Identify which cell holds the provided text, then report its (X, Y) central coordinate. 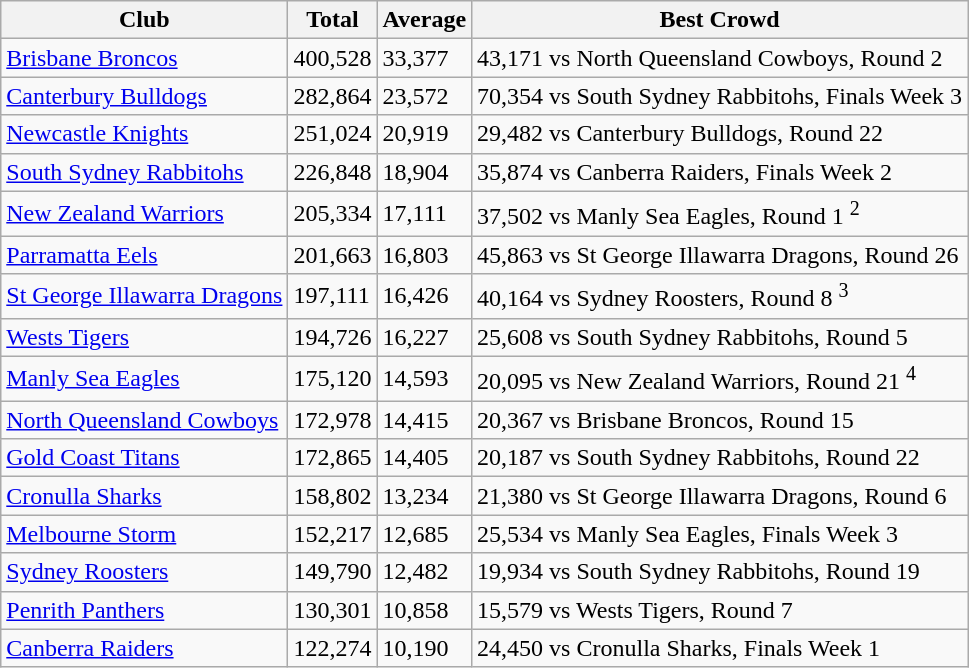
172,865 (332, 458)
70,354 vs South Sydney Rabbitohs, Finals Week 3 (720, 96)
18,904 (424, 172)
13,234 (424, 496)
Manly Sea Eagles (144, 378)
Sydney Roosters (144, 572)
10,190 (424, 648)
Best Crowd (720, 20)
282,864 (332, 96)
226,848 (332, 172)
Canberra Raiders (144, 648)
17,111 (424, 214)
Melbourne Storm (144, 534)
175,120 (332, 378)
New Zealand Warriors (144, 214)
Parramatta Eels (144, 255)
201,663 (332, 255)
20,919 (424, 134)
21,380 vs St George Illawarra Dragons, Round 6 (720, 496)
Newcastle Knights (144, 134)
14,415 (424, 420)
19,934 vs South Sydney Rabbitohs, Round 19 (720, 572)
Average (424, 20)
122,274 (332, 648)
20,187 vs South Sydney Rabbitohs, Round 22 (720, 458)
Penrith Panthers (144, 610)
152,217 (332, 534)
16,227 (424, 337)
205,334 (332, 214)
Gold Coast Titans (144, 458)
149,790 (332, 572)
Cronulla Sharks (144, 496)
15,579 vs Wests Tigers, Round 7 (720, 610)
40,164 vs Sydney Roosters, Round 8 3 (720, 296)
14,405 (424, 458)
400,528 (332, 58)
194,726 (332, 337)
158,802 (332, 496)
20,367 vs Brisbane Broncos, Round 15 (720, 420)
37,502 vs Manly Sea Eagles, Round 1 2 (720, 214)
43,171 vs North Queensland Cowboys, Round 2 (720, 58)
16,803 (424, 255)
Brisbane Broncos (144, 58)
25,534 vs Manly Sea Eagles, Finals Week 3 (720, 534)
10,858 (424, 610)
35,874 vs Canberra Raiders, Finals Week 2 (720, 172)
130,301 (332, 610)
24,450 vs Cronulla Sharks, Finals Week 1 (720, 648)
Wests Tigers (144, 337)
North Queensland Cowboys (144, 420)
Canterbury Bulldogs (144, 96)
St George Illawarra Dragons (144, 296)
South Sydney Rabbitohs (144, 172)
12,482 (424, 572)
12,685 (424, 534)
251,024 (332, 134)
Total (332, 20)
172,978 (332, 420)
Club (144, 20)
25,608 vs South Sydney Rabbitohs, Round 5 (720, 337)
45,863 vs St George Illawarra Dragons, Round 26 (720, 255)
197,111 (332, 296)
23,572 (424, 96)
29,482 vs Canterbury Bulldogs, Round 22 (720, 134)
14,593 (424, 378)
20,095 vs New Zealand Warriors, Round 21 4 (720, 378)
33,377 (424, 58)
16,426 (424, 296)
